Extract the (x, y) coordinate from the center of the cell holding the provided text.  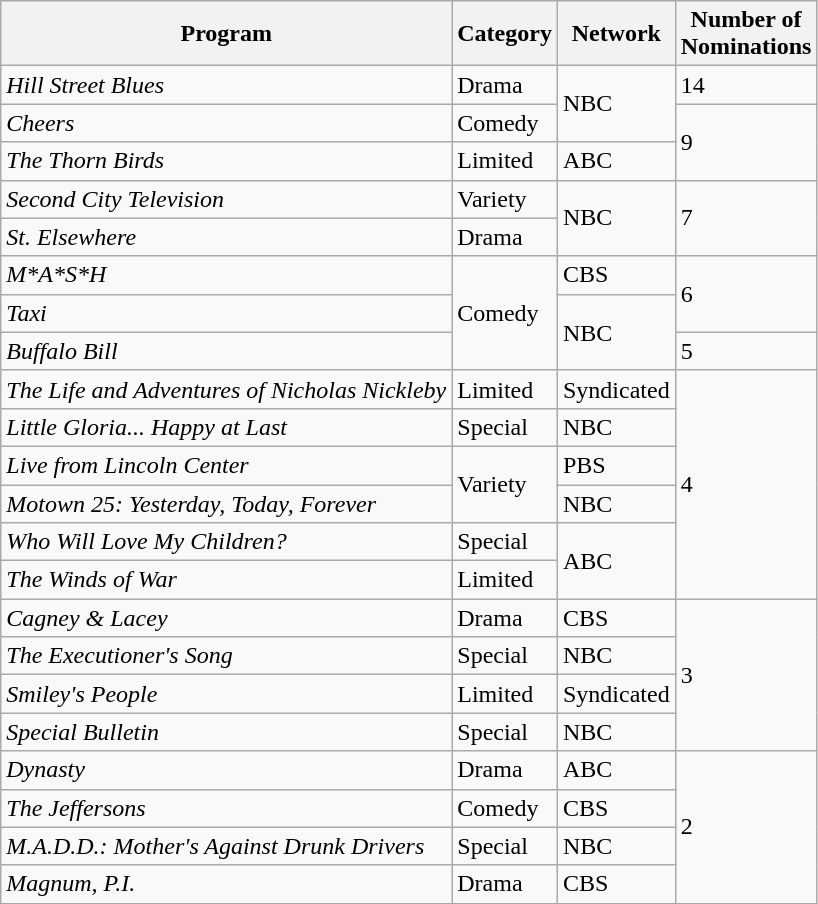
Special Bulletin (226, 732)
St. Elsewhere (226, 237)
Little Gloria... Happy at Last (226, 427)
Second City Television (226, 199)
The Life and Adventures of Nicholas Nickleby (226, 389)
14 (746, 85)
Network (616, 34)
Cheers (226, 123)
Motown 25: Yesterday, Today, Forever (226, 503)
Who Will Love My Children? (226, 542)
The Jeffersons (226, 808)
Hill Street Blues (226, 85)
Program (226, 34)
2 (746, 827)
6 (746, 294)
M*A*S*H (226, 275)
3 (746, 675)
Taxi (226, 313)
5 (746, 351)
Cagney & Lacey (226, 618)
Smiley's People (226, 694)
Category (505, 34)
The Winds of War (226, 580)
7 (746, 218)
PBS (616, 465)
The Executioner's Song (226, 656)
9 (746, 142)
The Thorn Birds (226, 161)
Number ofNominations (746, 34)
M.A.D.D.: Mother's Against Drunk Drivers (226, 846)
Buffalo Bill (226, 351)
4 (746, 484)
Magnum, P.I. (226, 884)
Live from Lincoln Center (226, 465)
Dynasty (226, 770)
